From the cell containing the given text, extract its center point as (x, y) coordinate. 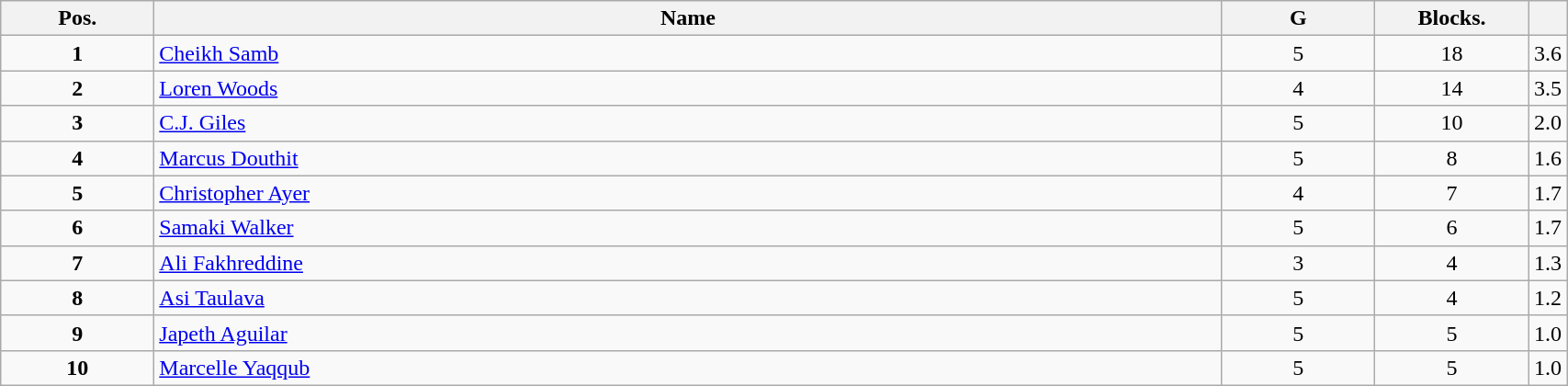
Samaki Walker (688, 228)
Christopher Ayer (688, 193)
1.2 (1549, 298)
Loren Woods (688, 88)
18 (1452, 53)
G (1298, 18)
Cheikh Samb (688, 53)
14 (1452, 88)
2 (77, 88)
Ali Fakhreddine (688, 263)
Asi Taulava (688, 298)
3.5 (1549, 88)
3.6 (1549, 53)
Marcus Douthit (688, 158)
1 (77, 53)
Japeth Aguilar (688, 333)
Name (688, 18)
Marcelle Yaqqub (688, 368)
Blocks. (1452, 18)
C.J. Giles (688, 123)
Pos. (77, 18)
1.6 (1549, 158)
9 (77, 333)
2.0 (1549, 123)
1.3 (1549, 263)
